Scan for the cell matching the given text and deliver its [x, y] coordinate at center. 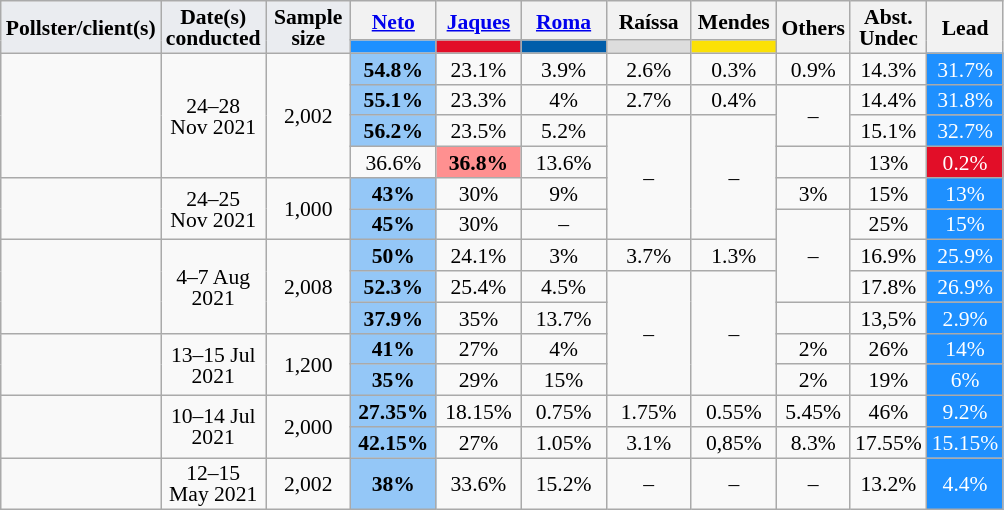
17.8% [888, 286]
41% [394, 348]
2.6% [648, 68]
1.3% [734, 256]
1.05% [564, 442]
38% [394, 484]
13.7% [564, 318]
2,000 [308, 427]
0.2% [966, 162]
13–15 Jul 2021 [214, 364]
0,85% [734, 442]
2.7% [648, 100]
13,5% [888, 318]
4–7 Aug 2021 [214, 286]
33.6% [478, 484]
5.2% [564, 132]
Lead [966, 27]
Neto [394, 20]
15.1% [888, 132]
26% [888, 348]
13.6% [564, 162]
29% [478, 380]
Pollster/client(s) [81, 27]
Roma [564, 20]
25.4% [478, 286]
43% [394, 194]
23.3% [478, 100]
0.75% [564, 412]
Mendes [734, 20]
37.9% [394, 318]
50% [394, 256]
Date(s) conducted [214, 27]
17.55% [888, 442]
25% [888, 224]
14% [966, 348]
2,008 [308, 286]
36.6% [394, 162]
15.15% [966, 442]
3.9% [564, 68]
13.2% [888, 484]
32.7% [966, 132]
42.15% [394, 442]
4.5% [564, 286]
31.7% [966, 68]
31.8% [966, 100]
25.9% [966, 256]
0.55% [734, 412]
1,000 [308, 209]
36.8% [478, 162]
16.9% [888, 256]
3.7% [648, 256]
1,200 [308, 364]
0.9% [813, 68]
55.1% [394, 100]
9% [564, 194]
23.1% [478, 68]
6% [966, 380]
23.5% [478, 132]
0.4% [734, 100]
18.15% [478, 412]
56.2% [394, 132]
5.45% [813, 412]
8.3% [813, 442]
4.4% [966, 484]
27.35% [394, 412]
52.3% [394, 286]
54.8% [394, 68]
24.1% [478, 256]
14.3% [888, 68]
19% [888, 380]
14.4% [888, 100]
1.75% [648, 412]
3.1% [648, 442]
45% [394, 224]
12–15 May 2021 [214, 484]
46% [888, 412]
Others [813, 27]
Sample size [308, 27]
26.9% [966, 286]
0.3% [734, 68]
Raíssa [648, 20]
Abst. Undec [888, 27]
9.2% [966, 412]
24–25 Nov 2021 [214, 209]
24–28 Nov 2021 [214, 115]
Jaques [478, 20]
2.9% [966, 318]
10–14 Jul 2021 [214, 427]
15.2% [564, 484]
